Output the [X, Y] coordinate of the center of the cell containing the given text.  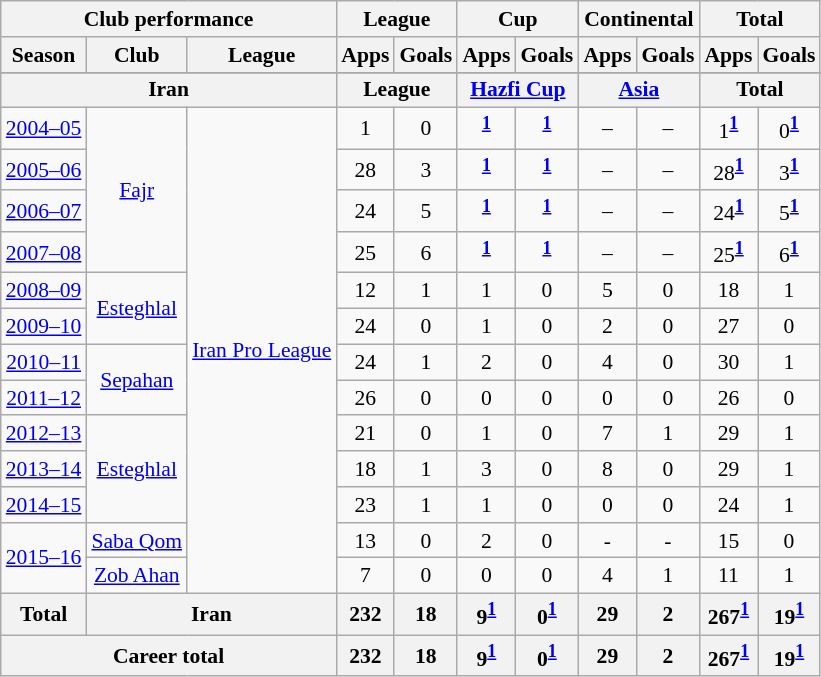
2014–15 [44, 505]
61 [790, 252]
2012–13 [44, 434]
Iran Pro League [262, 351]
2005–06 [44, 170]
Saba Qom [136, 541]
Asia [638, 90]
241 [728, 212]
31 [790, 170]
Sepahan [136, 380]
Hazfi Cup [518, 90]
15 [728, 541]
Fajr [136, 190]
12 [365, 291]
2008–09 [44, 291]
2010–11 [44, 363]
6 [426, 252]
Club [136, 55]
Career total [169, 656]
27 [728, 327]
51 [790, 212]
Zob Ahan [136, 576]
2006–07 [44, 212]
28 [365, 170]
Continental [638, 19]
25 [365, 252]
2011–12 [44, 398]
2013–14 [44, 469]
Club performance [169, 19]
30 [728, 363]
2009–10 [44, 327]
2007–08 [44, 252]
251 [728, 252]
2004–05 [44, 128]
Cup [518, 19]
23 [365, 505]
13 [365, 541]
2015–16 [44, 558]
Season [44, 55]
8 [607, 469]
21 [365, 434]
281 [728, 170]
